Scan for the cell matching the given text and deliver its [x, y] coordinate at center. 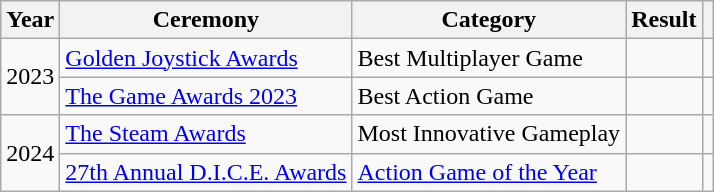
Golden Joystick Awards [206, 58]
Best Multiplayer Game [489, 58]
Result [664, 20]
Best Action Game [489, 96]
2024 [30, 153]
The Game Awards 2023 [206, 96]
The Steam Awards [206, 134]
2023 [30, 77]
27th Annual D.I.C.E. Awards [206, 172]
Category [489, 20]
Year [30, 20]
Most Innovative Gameplay [489, 134]
Ceremony [206, 20]
Action Game of the Year [489, 172]
